Find where the given text appears and provide that cell's center as (X, Y) coordinate. 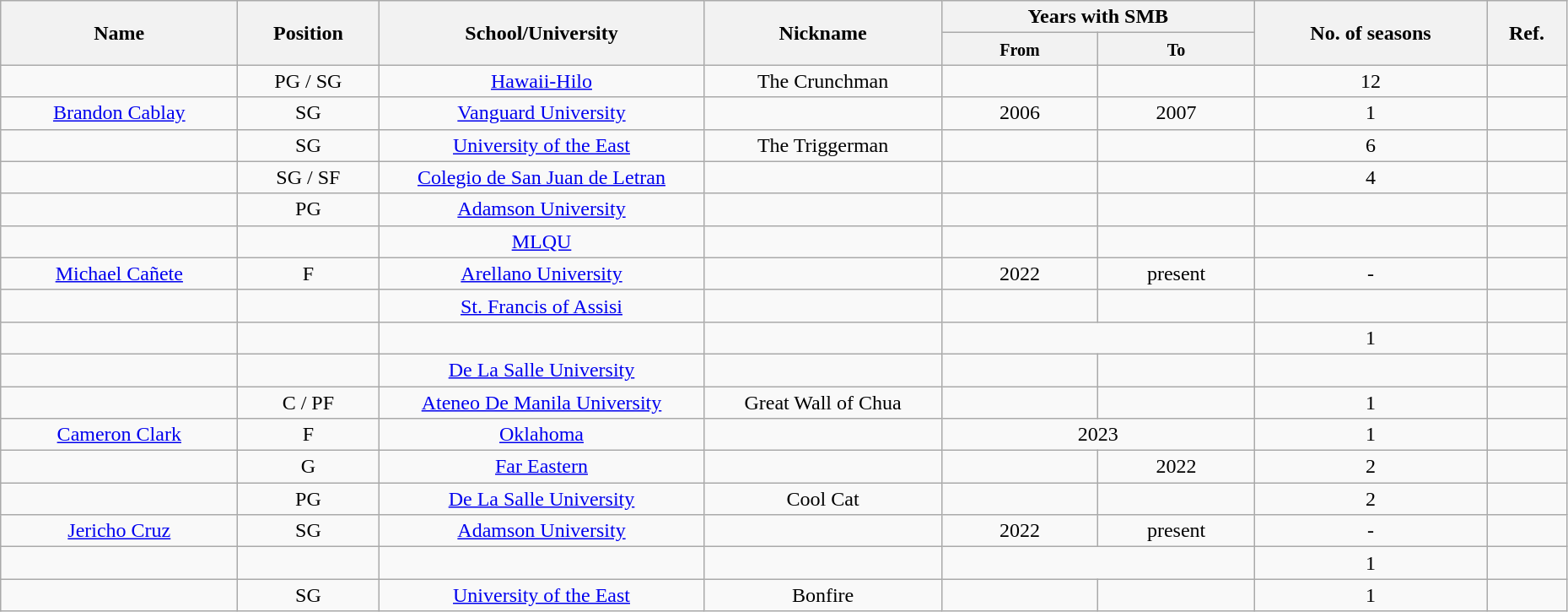
Cameron Clark (120, 435)
Ref. (1527, 33)
Hawaii-Hilo (542, 81)
SG / SF (309, 177)
6 (1370, 145)
Position (309, 33)
School/University (542, 33)
Years with SMB (1098, 17)
Great Wall of Chua (823, 403)
The Crunchman (823, 81)
Cool Cat (823, 499)
Name (120, 33)
Colegio de San Juan de Letran (542, 177)
Vanguard University (542, 113)
4 (1370, 177)
Far Eastern (542, 467)
2006 (1020, 113)
Jericho Cruz (120, 531)
Oklahoma (542, 435)
No. of seasons (1370, 33)
G (309, 467)
St. Francis of Assisi (542, 306)
Bonfire (823, 595)
Ateneo De Manila University (542, 403)
2007 (1177, 113)
Brandon Cablay (120, 113)
PG / SG (309, 81)
Michael Cañete (120, 274)
Nickname (823, 33)
From (1020, 49)
The Triggerman (823, 145)
To (1177, 49)
12 (1370, 81)
2023 (1098, 435)
C / PF (309, 403)
Arellano University (542, 274)
MLQU (542, 241)
